Capture the cell that displays the provided text and extract its [x, y] central coordinate. 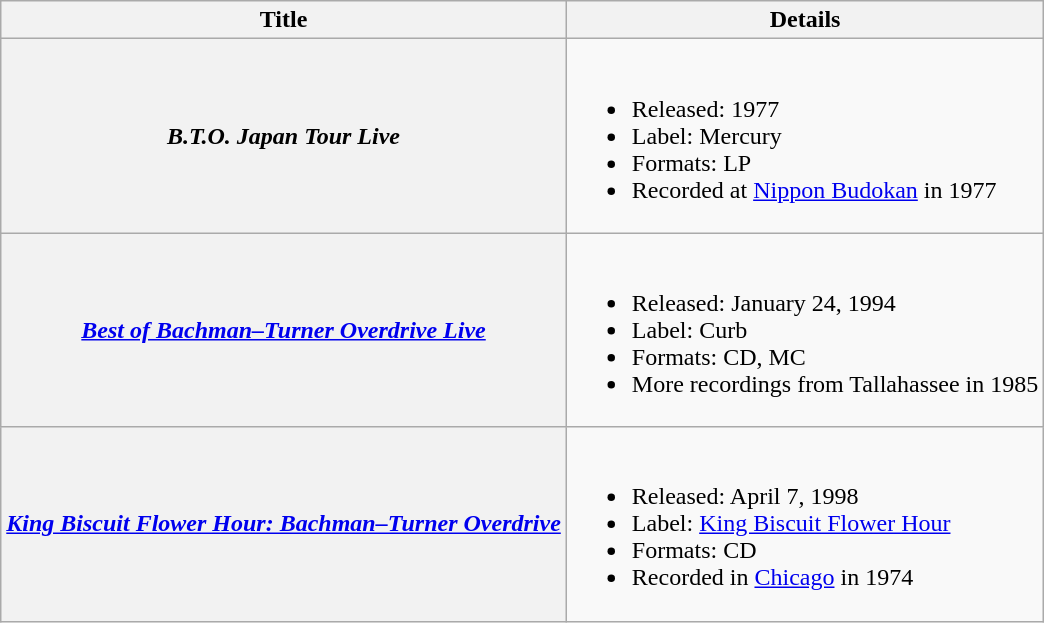
Released: 1977Label: MercuryFormats: LPRecorded at Nippon Budokan in 1977 [804, 136]
Released: April 7, 1998Label: King Biscuit Flower HourFormats: CDRecorded in Chicago in 1974 [804, 524]
Title [284, 20]
Best of Bachman–Turner Overdrive Live [284, 330]
B.T.O. Japan Tour Live [284, 136]
King Biscuit Flower Hour: Bachman–Turner Overdrive [284, 524]
Released: January 24, 1994Label: CurbFormats: CD, MCMore recordings from Tallahassee in 1985 [804, 330]
Details [804, 20]
